Return (x, y) of the center of cell containing provided text 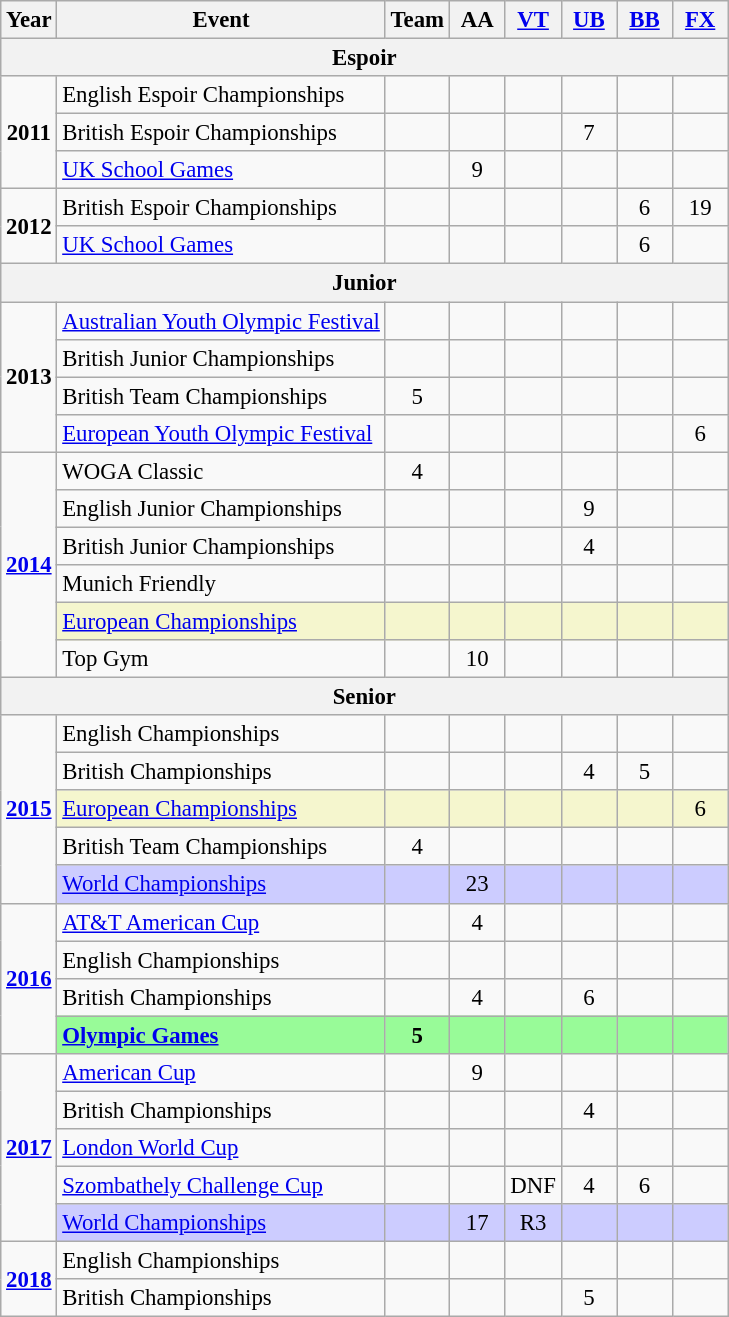
UB (589, 20)
19 (700, 208)
23 (477, 885)
Australian Youth Olympic Festival (221, 321)
R3 (533, 1223)
DNF (533, 1185)
FX (700, 20)
VT (533, 20)
Junior (364, 283)
BB (645, 20)
Olympic Games (221, 1035)
European Youth Olympic Festival (221, 433)
WOGA Classic (221, 471)
2013 (29, 377)
2012 (29, 226)
2015 (29, 809)
2017 (29, 1148)
Senior (364, 697)
Year (29, 20)
7 (589, 133)
2014 (29, 565)
Top Gym (221, 659)
17 (477, 1223)
Team (417, 20)
2018 (29, 1280)
10 (477, 659)
American Cup (221, 1073)
AA (477, 20)
Munich Friendly (221, 584)
AT&T American Cup (221, 922)
2011 (29, 132)
Event (221, 20)
English Espoir Championships (221, 95)
London World Cup (221, 1148)
2016 (29, 978)
English Junior Championships (221, 509)
Espoir (364, 58)
Szombathely Challenge Cup (221, 1185)
